Locate the cell with the specified text and output its [X, Y] center coordinate. 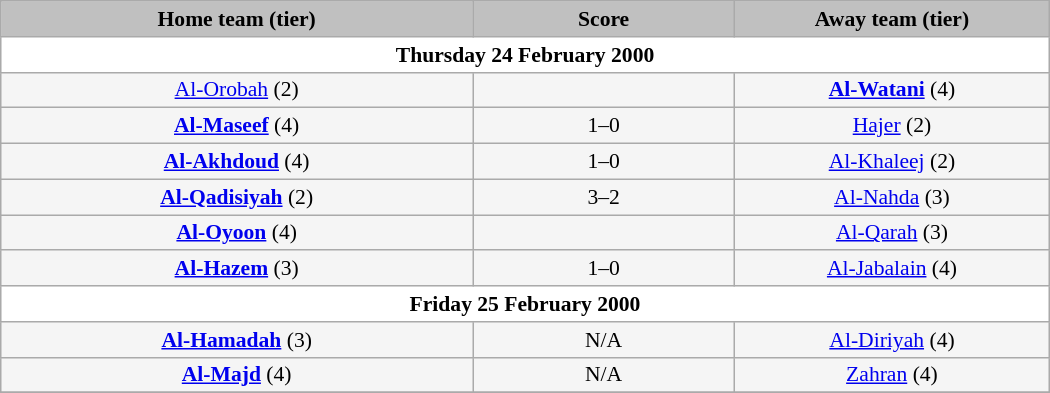
Hajer (2) [892, 126]
Al-Khaleej (2) [892, 162]
Al-Orobah (2) [237, 90]
Score [604, 19]
Al-Hamadah (3) [237, 340]
Al-Watani (4) [892, 90]
Al-Maseef (4) [237, 126]
Friday 25 February 2000 [525, 304]
Al-Akhdoud (4) [237, 162]
Al-Jabalain (4) [892, 269]
Home team (tier) [237, 19]
Al-Nahda (3) [892, 197]
Al-Qadisiyah (2) [237, 197]
Zahran (4) [892, 375]
Al-Diriyah (4) [892, 340]
Away team (tier) [892, 19]
3–2 [604, 197]
Al-Hazem (3) [237, 269]
Thursday 24 February 2000 [525, 55]
Al-Qarah (3) [892, 233]
Al-Oyoon (4) [237, 233]
Al-Majd (4) [237, 375]
